Capture the cell that displays the provided text and extract its [x, y] central coordinate. 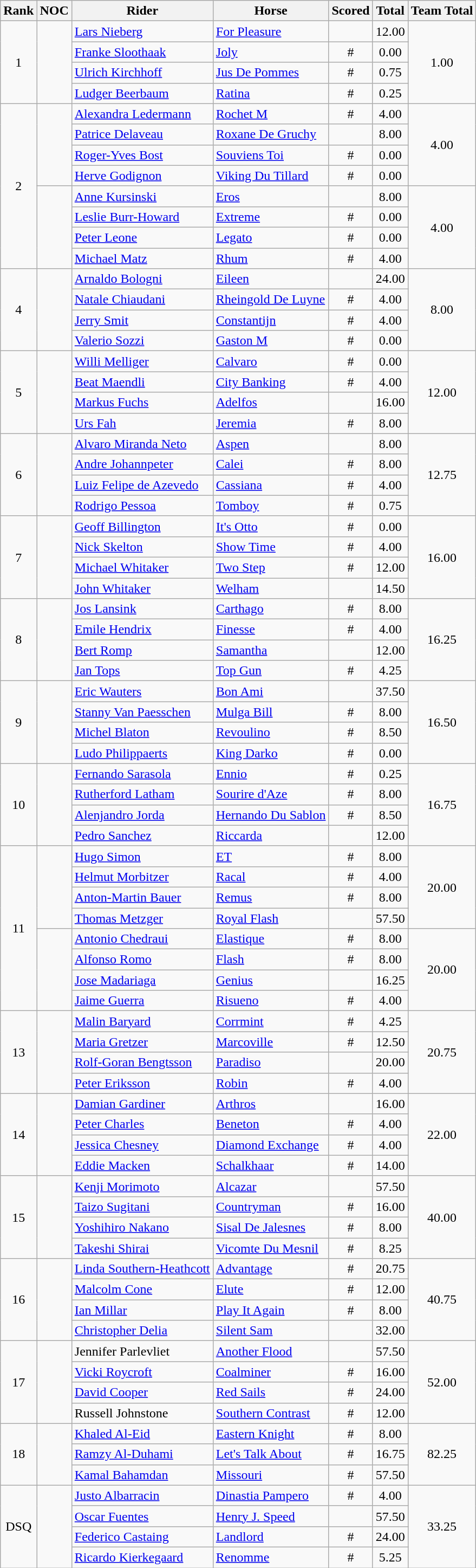
40.75 [442, 1300]
Corrmint [271, 1021]
Paradiso [271, 1062]
Missouri [271, 1475]
ET [271, 856]
Let's Talk About [271, 1454]
Legato [271, 237]
82.25 [442, 1454]
Samantha [271, 650]
2 [18, 186]
Takeshi Shirai [142, 1248]
Ennio [271, 774]
7 [18, 557]
16.50 [442, 722]
Genius [271, 980]
Royal Flash [271, 918]
5.25 [390, 1557]
Constantijn [271, 320]
It's Otto [271, 526]
Rheingold De Luyne [271, 300]
Jus De Pommes [271, 73]
18 [18, 1454]
Peter Eriksson [142, 1083]
David Cooper [142, 1392]
Natale Chiaudani [142, 300]
17 [18, 1382]
Scored [351, 11]
Calei [271, 464]
1 [18, 62]
Henry J. Speed [271, 1516]
14.50 [390, 588]
Adelfos [271, 403]
Calvaro [271, 361]
Linda Southern-Heathcott [142, 1269]
Ludger Beerbaum [142, 93]
City Banking [271, 382]
Fernando Sarasola [142, 774]
Anne Kursinski [142, 196]
Taizo Sugitani [142, 1207]
Ulrich Kirchhoff [142, 73]
Marcoville [271, 1042]
Willi Melliger [142, 361]
Mulga Bill [271, 712]
Nick Skelton [142, 547]
Michael Matz [142, 258]
Roger-Yves Bost [142, 155]
Antonio Chedraui [142, 939]
Jose Madariaga [142, 980]
10 [18, 805]
32.00 [390, 1331]
Helmut Morbitzer [142, 877]
NOC [54, 11]
Justo Albarracin [142, 1495]
Rhum [271, 258]
Jerry Smit [142, 320]
40.00 [442, 1217]
Patrice Delaveau [142, 134]
Jos Lansink [142, 609]
Beneton [271, 1124]
37.50 [390, 691]
Khaled Al-Eid [142, 1434]
Ian Millar [142, 1310]
Ramzy Al-Duhami [142, 1454]
16 [18, 1300]
Tomboy [271, 506]
Valerio Sozzi [142, 341]
Remus [271, 897]
Risueno [271, 1001]
Ludo Philippaerts [142, 753]
Alfonso Romo [142, 960]
Peter Charles [142, 1124]
Extreme [271, 217]
Eric Wauters [142, 691]
Another Flood [271, 1351]
Malcolm Cone [142, 1290]
Welham [271, 588]
Total [390, 11]
King Darko [271, 753]
Kenji Morimoto [142, 1186]
Souviens Toi [271, 155]
Schalkhaar [271, 1165]
22.00 [442, 1135]
Damian Gardiner [142, 1104]
Alvaro Miranda Neto [142, 444]
Viking Du Tillard [271, 176]
Gaston M [271, 341]
8 [18, 640]
Hugo Simon [142, 856]
Vicki Roycroft [142, 1372]
Sourire d'Aze [271, 794]
Luiz Felipe de Azevedo [142, 485]
Michael Whitaker [142, 567]
Sisal De Jalesnes [271, 1227]
Southern Contrast [271, 1413]
Landlord [271, 1537]
Rodrigo Pessoa [142, 506]
Carthago [271, 609]
4 [18, 310]
12.75 [442, 475]
Maria Gretzer [142, 1042]
Advantage [271, 1269]
Finesse [271, 630]
15 [18, 1217]
Red Sails [271, 1392]
Bon Ami [271, 691]
9 [18, 722]
12.50 [390, 1042]
Horse [271, 11]
Ratina [271, 93]
Dinastia Pampero [271, 1495]
Eros [271, 196]
Hernando Du Sablon [271, 815]
8.25 [390, 1248]
For Pleasure [271, 31]
John Whitaker [142, 588]
Jan Tops [142, 671]
Jessica Chesney [142, 1145]
Beat Maendli [142, 382]
Rochet M [271, 114]
1.00 [442, 62]
DSQ [18, 1526]
Roxane De Gruchy [271, 134]
13 [18, 1052]
Stanny Van Paesschen [142, 712]
Leslie Burr-Howard [142, 217]
Countryman [271, 1207]
Riccarda [271, 835]
Flash [271, 960]
Urs Fah [142, 423]
Michel Blaton [142, 733]
Top Gun [271, 671]
Thomas Metzger [142, 918]
Joly [271, 52]
Kamal Bahamdan [142, 1475]
Oscar Fuentes [142, 1516]
Yoshihiro Nakano [142, 1227]
Revoulino [271, 733]
Alcazar [271, 1186]
Geoff Billington [142, 526]
Franke Sloothaak [142, 52]
Bert Romp [142, 650]
Rolf-Goran Bengtsson [142, 1062]
Jennifer Parlevliet [142, 1351]
6 [18, 475]
Play It Again [271, 1310]
Jeremia [271, 423]
Renomme [271, 1557]
14.00 [390, 1165]
Alenjandro Jorda [142, 815]
Lars Nieberg [142, 31]
Eileen [271, 279]
Robin [271, 1083]
Christopher Delia [142, 1331]
Malin Baryard [142, 1021]
Pedro Sanchez [142, 835]
Team Total [442, 11]
Rider [142, 11]
Racal [271, 877]
Arthros [271, 1104]
Silent Sam [271, 1331]
Eastern Knight [271, 1434]
33.25 [442, 1526]
Arnaldo Bologni [142, 279]
Coalminer [271, 1372]
Ricardo Kierkegaard [142, 1557]
Cassiana [271, 485]
11 [18, 928]
Eddie Macken [142, 1165]
Two Step [271, 567]
Vicomte Du Mesnil [271, 1248]
Elute [271, 1290]
Anton-Martin Bauer [142, 897]
Rank [18, 11]
Aspen [271, 444]
Jaime Guerra [142, 1001]
Andre Johannpeter [142, 464]
14 [18, 1135]
Markus Fuchs [142, 403]
Herve Godignon [142, 176]
Federico Castaing [142, 1537]
Elastique [271, 939]
52.00 [442, 1382]
Alexandra Ledermann [142, 114]
Rutherford Latham [142, 794]
Peter Leone [142, 237]
Show Time [271, 547]
Emile Hendrix [142, 630]
Russell Johnstone [142, 1413]
Diamond Exchange [271, 1145]
5 [18, 392]
